Return the [X, Y] coordinate for the center point of the cell that contains the specified text.  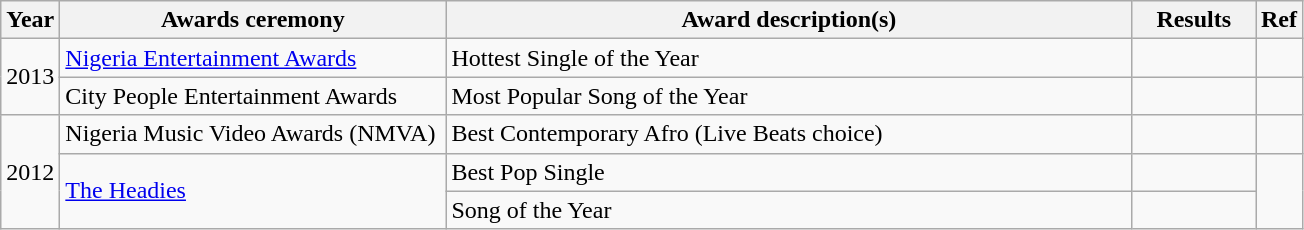
Best Pop Single [789, 172]
Nigeria Music Video Awards (NMVA) [253, 134]
2013 [30, 77]
Award description(s) [789, 20]
City People Entertainment Awards [253, 96]
Nigeria Entertainment Awards [253, 58]
Best Contemporary Afro (Live Beats choice) [789, 134]
The Headies [253, 191]
Ref [1280, 20]
Awards ceremony [253, 20]
Song of the Year [789, 210]
Most Popular Song of the Year [789, 96]
Year [30, 20]
Results [1194, 20]
2012 [30, 172]
Hottest Single of the Year [789, 58]
